Find where the given text appears and provide that cell's center as [x, y] coordinate. 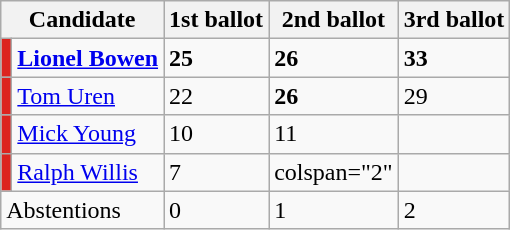
1st ballot [216, 20]
Tom Uren [88, 96]
10 [216, 134]
Ralph Willis [88, 172]
Lionel Bowen [88, 58]
22 [216, 96]
7 [216, 172]
3rd ballot [454, 20]
colspan="2" [334, 172]
0 [216, 210]
Abstentions [82, 210]
29 [454, 96]
Mick Young [88, 134]
33 [454, 58]
11 [334, 134]
2nd ballot [334, 20]
1 [334, 210]
Candidate [82, 20]
25 [216, 58]
2 [454, 210]
